From the cell containing the given text, extract its center point as (X, Y) coordinate. 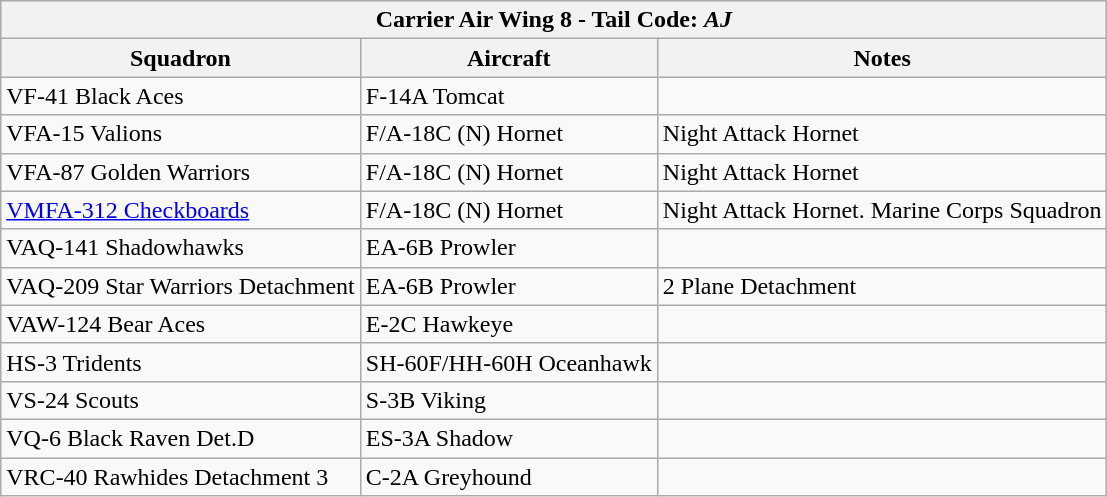
HS-3 Tridents (181, 362)
Carrier Air Wing 8 - Tail Code: AJ (554, 20)
SH-60F/HH-60H Oceanhawk (508, 362)
VAQ-141 Shadowhawks (181, 248)
2 Plane Detachment (882, 286)
E-2C Hawkeye (508, 324)
VF-41 Black Aces (181, 96)
VQ-6 Black Raven Det.D (181, 438)
C-2A Greyhound (508, 477)
VFA-15 Valions (181, 134)
VAQ-209 Star Warriors Detachment (181, 286)
Aircraft (508, 58)
VFA-87 Golden Warriors (181, 172)
F-14A Tomcat (508, 96)
VAW-124 Bear Aces (181, 324)
VS-24 Scouts (181, 400)
Night Attack Hornet. Marine Corps Squadron (882, 210)
Squadron (181, 58)
VRC-40 Rawhides Detachment 3 (181, 477)
Notes (882, 58)
VMFA-312 Checkboards (181, 210)
S-3B Viking (508, 400)
ES-3A Shadow (508, 438)
